Scan for the cell matching the given text and deliver its [x, y] coordinate at center. 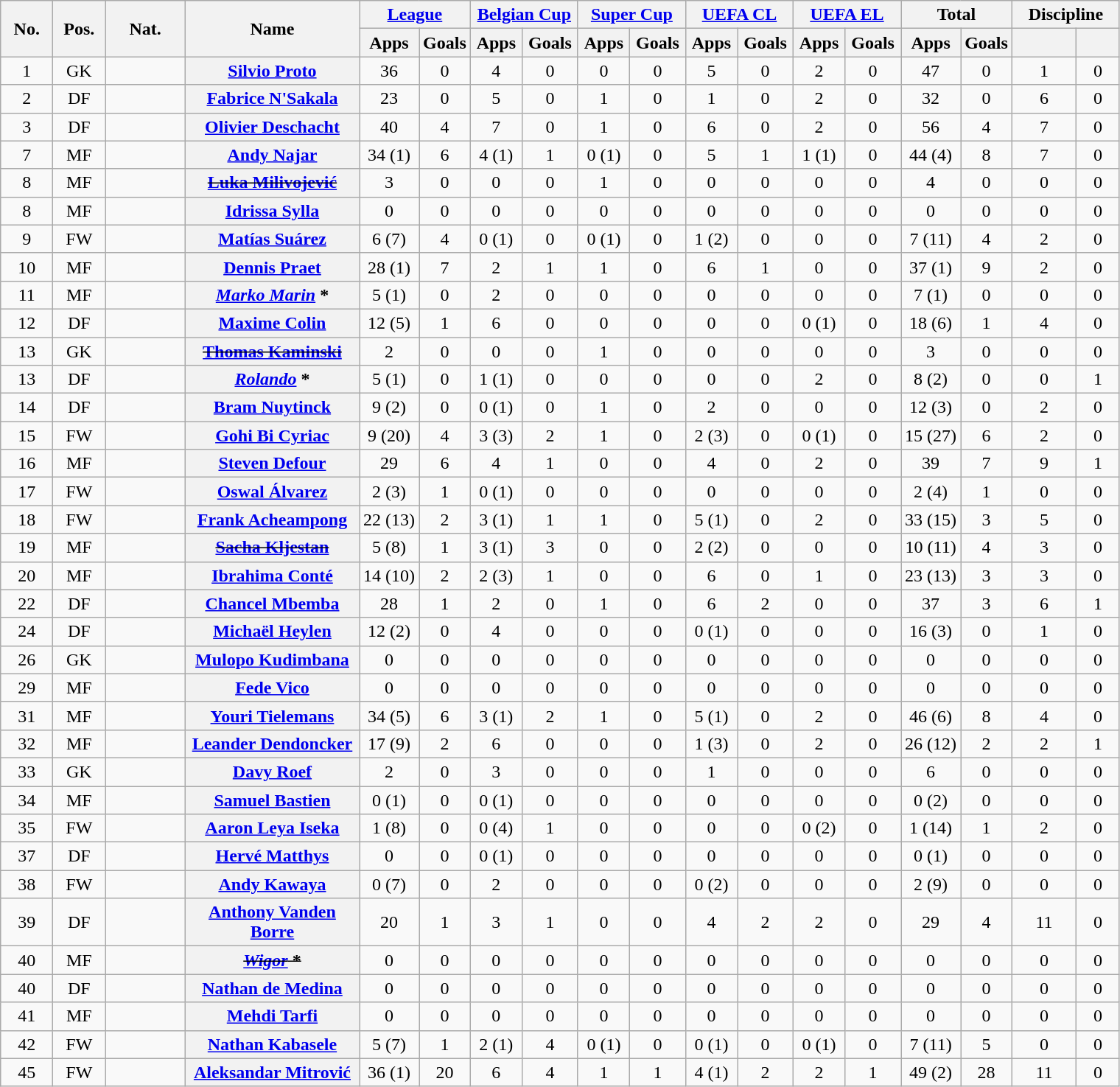
2 (4) [931, 492]
Aleksandar Mitrović [272, 1072]
34 [27, 800]
12 (3) [931, 408]
14 [27, 408]
Oswal Álvarez [272, 492]
49 (2) [931, 1072]
12 (5) [389, 323]
Total [956, 15]
22 (13) [389, 520]
23 (13) [931, 576]
17 [27, 492]
Idrissa Sylla [272, 211]
17 (9) [389, 744]
42 [27, 1044]
9 (20) [389, 436]
Discipline [1065, 15]
10 [27, 267]
Luka Milivojević [272, 183]
26 [27, 660]
Mulopo Kudimbana [272, 660]
Matías Suárez [272, 239]
Frank Acheampong [272, 520]
Thomas Kaminski [272, 352]
1 (14) [931, 828]
1 (2) [711, 239]
2 (2) [711, 548]
UEFA EL [847, 15]
Michaël Heylen [272, 632]
14 (10) [389, 576]
Steven Defour [272, 464]
Mehdi Tarfi [272, 1016]
Hervé Matthys [272, 856]
18 (6) [931, 323]
36 (1) [389, 1072]
33 (15) [931, 520]
Sacha Kljestan [272, 548]
Dennis Praet [272, 267]
Andy Najar [272, 155]
3 (3) [496, 436]
Belgian Cup [524, 15]
Maxime Colin [272, 323]
Gohi Bi Cyriac [272, 436]
Name [272, 29]
15 (27) [931, 436]
Davy Roef [272, 772]
41 [27, 1016]
24 [27, 632]
Pos. [80, 29]
19 [27, 548]
Samuel Bastien [272, 800]
Nat. [146, 29]
16 (3) [931, 632]
Bram Nuytinck [272, 408]
Fede Vico [272, 688]
5 (8) [389, 548]
9 (2) [389, 408]
31 [27, 716]
56 [931, 127]
Super Cup [631, 15]
37 (1) [931, 267]
16 [27, 464]
Rolando * [272, 380]
Anthony Vanden Borre [272, 923]
Silvio Proto [272, 71]
Ibrahima Conté [272, 576]
Nathan de Medina [272, 988]
1 (3) [711, 744]
45 [27, 1072]
Nathan Kabasele [272, 1044]
46 (6) [931, 716]
10 (11) [931, 548]
33 [27, 772]
36 [389, 71]
Chancel Mbemba [272, 604]
0 (7) [389, 884]
Andy Kawaya [272, 884]
7 (1) [931, 295]
23 [389, 99]
UEFA CL [739, 15]
18 [27, 520]
34 (1) [389, 155]
38 [27, 884]
Fabrice N'Sakala [272, 99]
Marko Marin * [272, 295]
6 (7) [389, 239]
2 (1) [496, 1044]
Aaron Leya Iseka [272, 828]
5 (7) [389, 1044]
1 (8) [389, 828]
8 (2) [931, 380]
35 [27, 828]
15 [27, 436]
34 (5) [389, 716]
12 [27, 323]
No. [27, 29]
44 (4) [931, 155]
Wigor * [272, 960]
Youri Tielemans [272, 716]
47 [931, 71]
26 (12) [931, 744]
22 [27, 604]
12 (2) [389, 632]
Olivier Deschacht [272, 127]
Leander Dendoncker [272, 744]
28 (1) [389, 267]
League [416, 15]
2 (9) [931, 884]
0 (4) [496, 828]
